For the text-containing cell, return its midpoint in [X, Y] coordinate format. 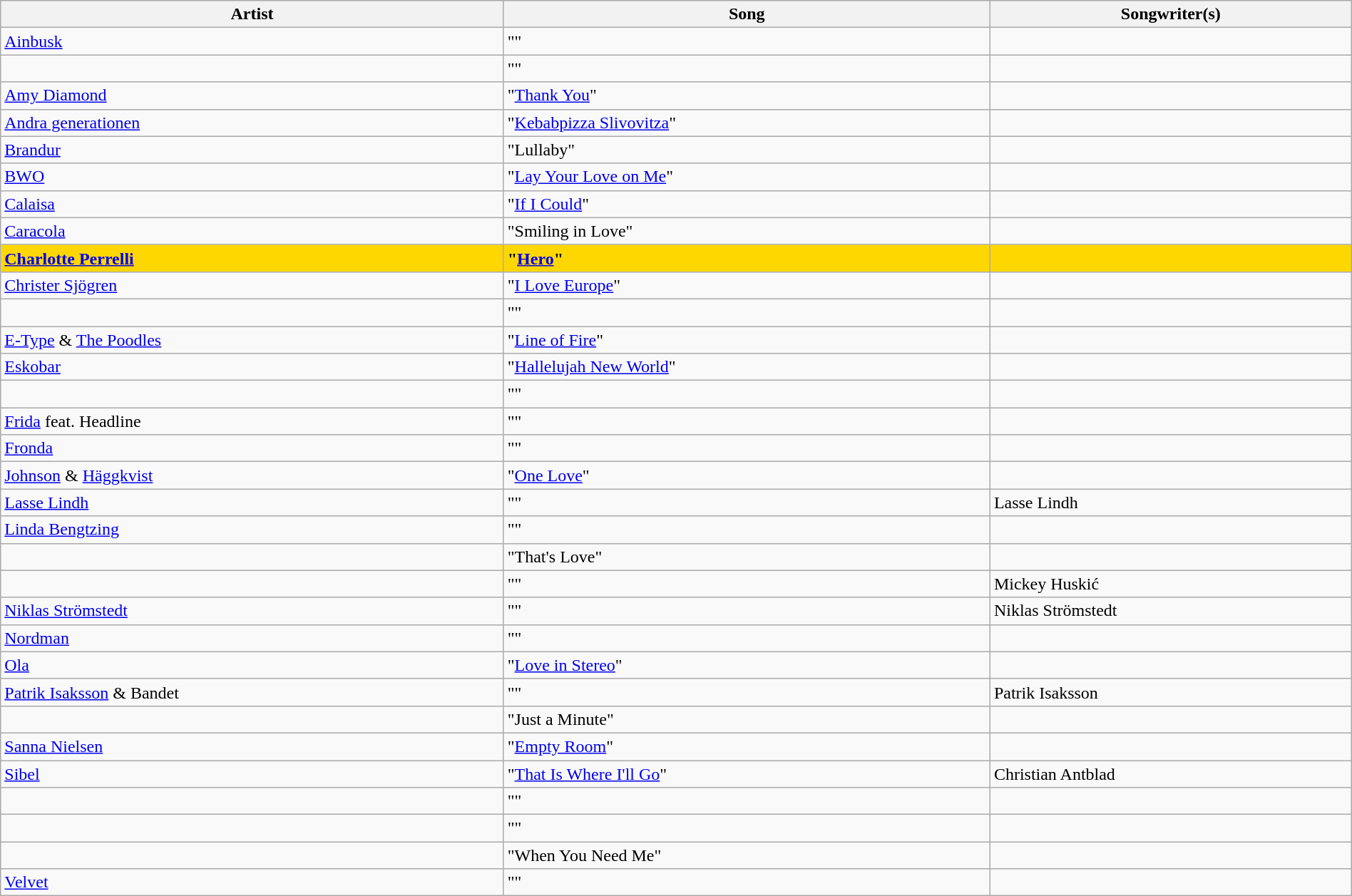
"Empty Room" [747, 746]
Ainbusk [252, 41]
Sibel [252, 773]
"Hallelujah New World" [747, 367]
"When You Need Me" [747, 855]
"Line of Fire" [747, 340]
Ola [252, 665]
Mickey Huskić [1171, 584]
Caracola [252, 231]
Christer Sjögren [252, 285]
Nordman [252, 638]
"Just a Minute" [747, 719]
Song [747, 14]
"That Is Where I'll Go" [747, 773]
Patrik Isaksson & Bandet [252, 692]
Charlotte Perrelli [252, 258]
"If I Could" [747, 204]
Artist [252, 14]
Christian Antblad [1171, 773]
Johnson & Häggkvist [252, 475]
Patrik Isaksson [1171, 692]
"Thank You" [747, 96]
Brandur [252, 150]
Sanna Nielsen [252, 746]
Andra generationen [252, 123]
E-Type & The Poodles [252, 340]
"One Love" [747, 475]
"Smiling in Love" [747, 231]
"I Love Europe" [747, 285]
"Love in Stereo" [747, 665]
Fronda [252, 448]
"That's Love" [747, 557]
Calaisa [252, 204]
Velvet [252, 882]
"Hero" [747, 258]
Eskobar [252, 367]
BWO [252, 177]
"Lay Your Love on Me" [747, 177]
Amy Diamond [252, 96]
Linda Bengtzing [252, 530]
Frida feat. Headline [252, 421]
"Lullaby" [747, 150]
"Kebabpizza Slivovitza" [747, 123]
Songwriter(s) [1171, 14]
